Determine the [X, Y] coordinate at the center of the cell enclosing the given text.  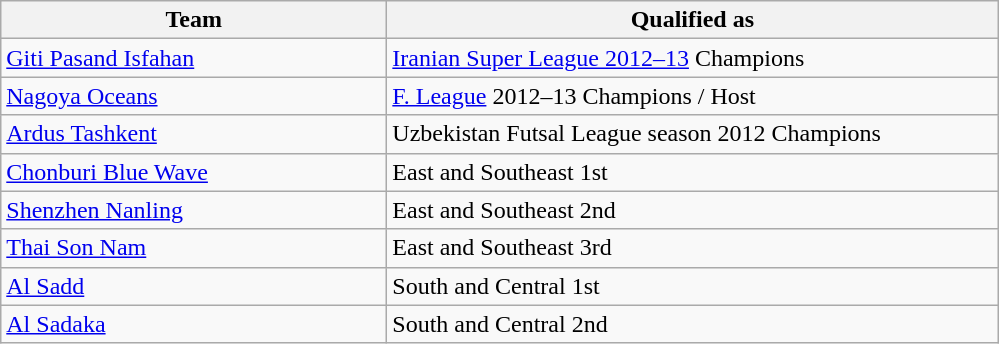
Chonburi Blue Wave [194, 172]
Nagoya Oceans [194, 96]
Shenzhen Nanling [194, 210]
Giti Pasand Isfahan [194, 58]
Qualified as [692, 20]
Iranian Super League 2012–13 Champions [692, 58]
Al Sadd [194, 286]
Thai Son Nam [194, 248]
F. League 2012–13 Champions / Host [692, 96]
Ardus Tashkent [194, 134]
Team [194, 20]
East and Southeast 3rd [692, 248]
South and Central 2nd [692, 324]
South and Central 1st [692, 286]
East and Southeast 2nd [692, 210]
Al Sadaka [194, 324]
Uzbekistan Futsal League season 2012 Champions [692, 134]
East and Southeast 1st [692, 172]
